Identify which cell holds the provided text, then report its (x, y) central coordinate. 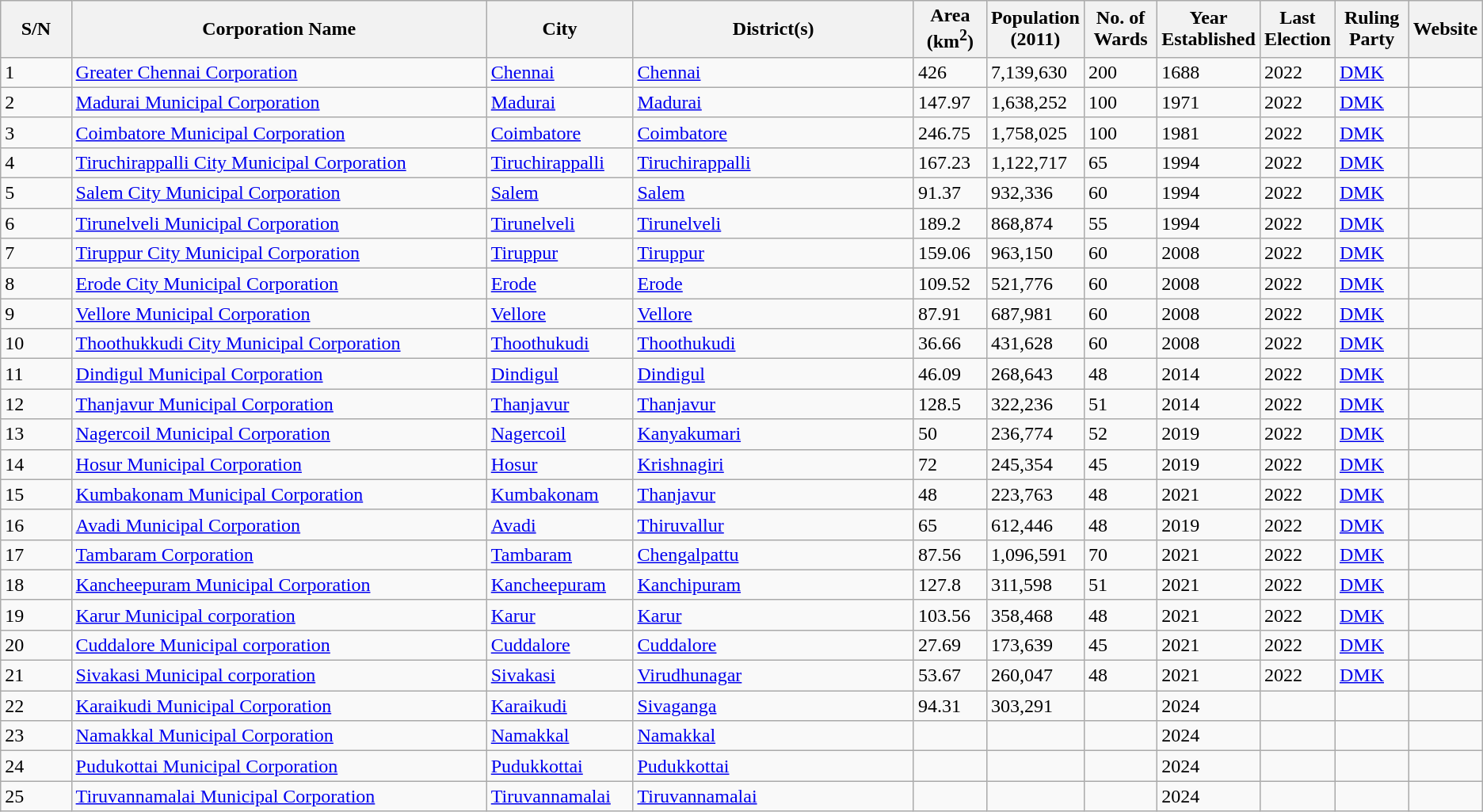
27.69 (950, 645)
Namakkal Municipal Corporation (279, 736)
167.23 (950, 162)
Corporation Name (279, 29)
1,638,252 (1035, 102)
94.31 (950, 706)
50 (950, 434)
Tambaram Corporation (279, 555)
No. of Wards (1120, 29)
Virudhunagar (773, 676)
City (559, 29)
1,096,591 (1035, 555)
Sivakasi Municipal corporation (279, 676)
Sivaganga (773, 706)
12 (36, 404)
612,446 (1035, 524)
22 (36, 706)
8 (36, 284)
24 (36, 766)
127.8 (950, 585)
17 (36, 555)
5 (36, 193)
Cuddalore Municipal corporation (279, 645)
103.56 (950, 615)
55 (1120, 223)
Krishnagiri (773, 464)
Tiruvannamalai Municipal Corporation (279, 796)
521,776 (1035, 284)
260,047 (1035, 676)
3 (36, 132)
2 (36, 102)
Pudukottai Municipal Corporation (279, 766)
Tambaram (559, 555)
11 (36, 374)
Greater Chennai Corporation (279, 72)
Kanchipuram (773, 585)
87.56 (950, 555)
Area (km2) (950, 29)
52 (1120, 434)
6 (36, 223)
53.67 (950, 676)
14 (36, 464)
9 (36, 314)
Kancheepuram (559, 585)
128.5 (950, 404)
S/N (36, 29)
Thiruvallur (773, 524)
16 (36, 524)
Ruling Party (1371, 29)
36.66 (950, 344)
1,758,025 (1035, 132)
173,639 (1035, 645)
687,981 (1035, 314)
963,150 (1035, 254)
18 (36, 585)
Hosur (559, 464)
1 (36, 72)
Thoothukkudi City Municipal Corporation (279, 344)
Kumbakonam (559, 494)
Karaikudi (559, 706)
358,468 (1035, 615)
Chengalpattu (773, 555)
Thanjavur Municipal Corporation (279, 404)
109.52 (950, 284)
72 (950, 464)
46.09 (950, 374)
246.75 (950, 132)
1971 (1209, 102)
147.97 (950, 102)
932,336 (1035, 193)
7 (36, 254)
Erode City Municipal Corporation (279, 284)
Tiruppur City Municipal Corporation (279, 254)
91.37 (950, 193)
70 (1120, 555)
431,628 (1035, 344)
159.06 (950, 254)
Vellore Municipal Corporation (279, 314)
Nagercoil Municipal Corporation (279, 434)
10 (36, 344)
7,139,630 (1035, 72)
Website (1446, 29)
1981 (1209, 132)
322,236 (1035, 404)
Hosur Municipal Corporation (279, 464)
4 (36, 162)
Tirunelveli Municipal Corporation (279, 223)
868,874 (1035, 223)
25 (36, 796)
Salem City Municipal Corporation (279, 193)
426 (950, 72)
Madurai Municipal Corporation (279, 102)
23 (36, 736)
21 (36, 676)
Dindigul Municipal Corporation (279, 374)
Nagercoil (559, 434)
Avadi Municipal Corporation (279, 524)
1688 (1209, 72)
223,763 (1035, 494)
Population (2011) (1035, 29)
1,122,717 (1035, 162)
20 (36, 645)
Tiruchirappalli City Municipal Corporation (279, 162)
Coimbatore Municipal Corporation (279, 132)
87.91 (950, 314)
District(s) (773, 29)
Karaikudi Municipal Corporation (279, 706)
Year Established (1209, 29)
15 (36, 494)
311,598 (1035, 585)
200 (1120, 72)
Avadi (559, 524)
Sivakasi (559, 676)
189.2 (950, 223)
268,643 (1035, 374)
303,291 (1035, 706)
Karur Municipal corporation (279, 615)
19 (36, 615)
Kancheepuram Municipal Corporation (279, 585)
236,774 (1035, 434)
Last Election (1298, 29)
245,354 (1035, 464)
13 (36, 434)
Kanyakumari (773, 434)
Kumbakonam Municipal Corporation (279, 494)
